Extract the (X, Y) coordinate from the center of the cell holding the provided text.  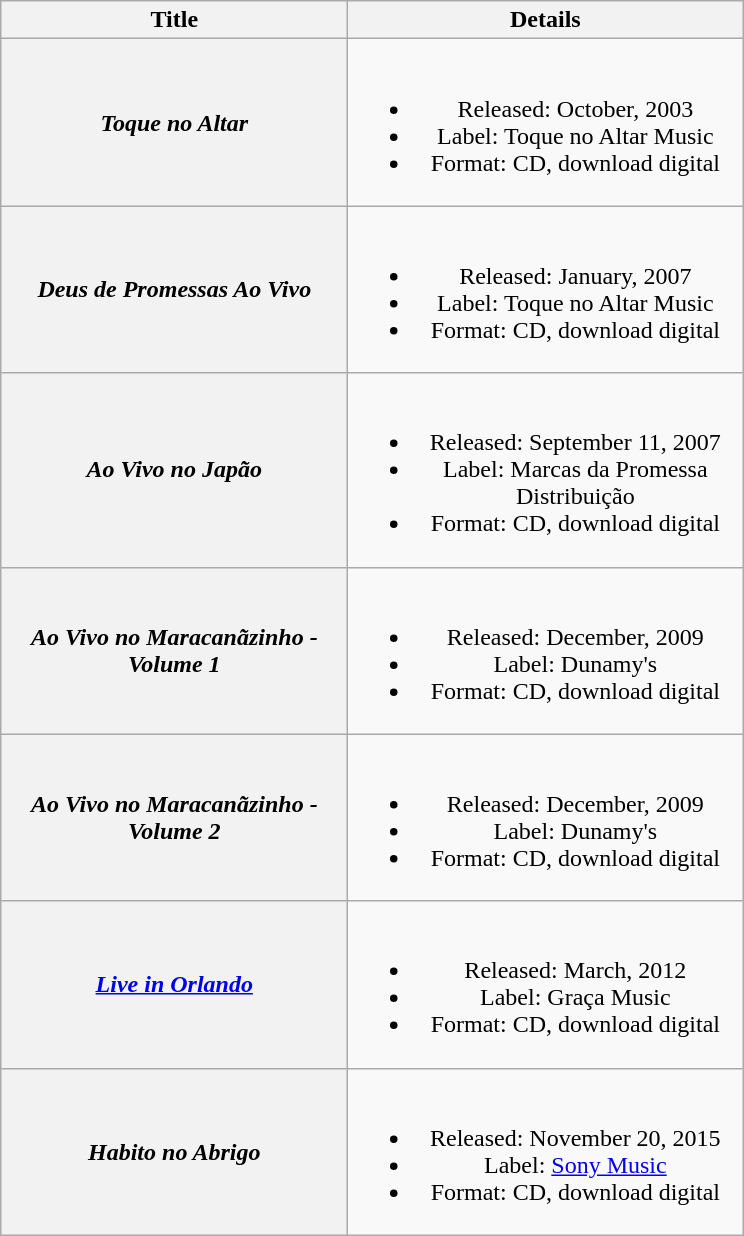
Title (174, 20)
Ao Vivo no Maracanãzinho - Volume 1 (174, 650)
Habito no Abrigo (174, 1152)
Released: November 20, 2015Label: Sony MusicFormat: CD, download digital (546, 1152)
Ao Vivo no Japão (174, 470)
Toque no Altar (174, 122)
Released: October, 2003Label: Toque no Altar MusicFormat: CD, download digital (546, 122)
Live in Orlando (174, 984)
Released: March, 2012Label: Graça MusicFormat: CD, download digital (546, 984)
Released: January, 2007Label: Toque no Altar MusicFormat: CD, download digital (546, 290)
Details (546, 20)
Ao Vivo no Maracanãzinho - Volume 2 (174, 818)
Deus de Promessas Ao Vivo (174, 290)
Released: September 11, 2007Label: Marcas da Promessa DistribuiçãoFormat: CD, download digital (546, 470)
